Return the (x, y) coordinate for the center point of the cell that contains the specified text.  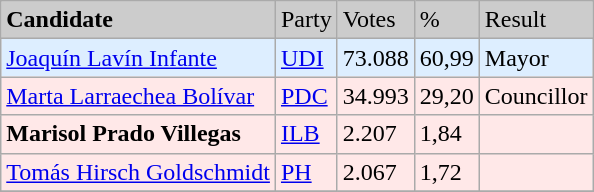
2.067 (376, 172)
Party (306, 20)
Votes (376, 20)
PDC (306, 96)
1,72 (446, 172)
34.993 (376, 96)
UDI (306, 58)
Candidate (138, 20)
60,99 (446, 58)
73.088 (376, 58)
Mayor (536, 58)
Joaquín Lavín Infante (138, 58)
Tomás Hirsch Goldschmidt (138, 172)
2.207 (376, 134)
Result (536, 20)
Marisol Prado Villegas (138, 134)
ILB (306, 134)
29,20 (446, 96)
PH (306, 172)
Marta Larraechea Bolívar (138, 96)
1,84 (446, 134)
Councillor (536, 96)
% (446, 20)
